Pinpoint the cell where the given text exists, returning its [X, Y] midpoint coordinate. 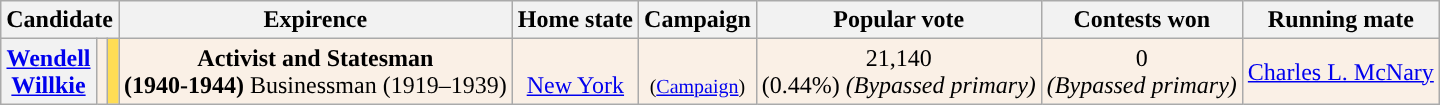
Running mate [1340, 20]
Expirence [315, 20]
WendellWillkie [49, 72]
(Campaign) [698, 72]
Charles L. McNary [1340, 72]
Contests won [1142, 20]
New York [575, 72]
21,140(0.44%) (Bypassed primary) [898, 72]
Popular vote [898, 20]
Activist and Statesman(1940-1944) Businessman (1919–1939) [315, 72]
0(Bypassed primary) [1142, 72]
Home state [575, 20]
Candidate [60, 20]
Campaign [698, 20]
